Identify which cell holds the provided text, then report its [x, y] central coordinate. 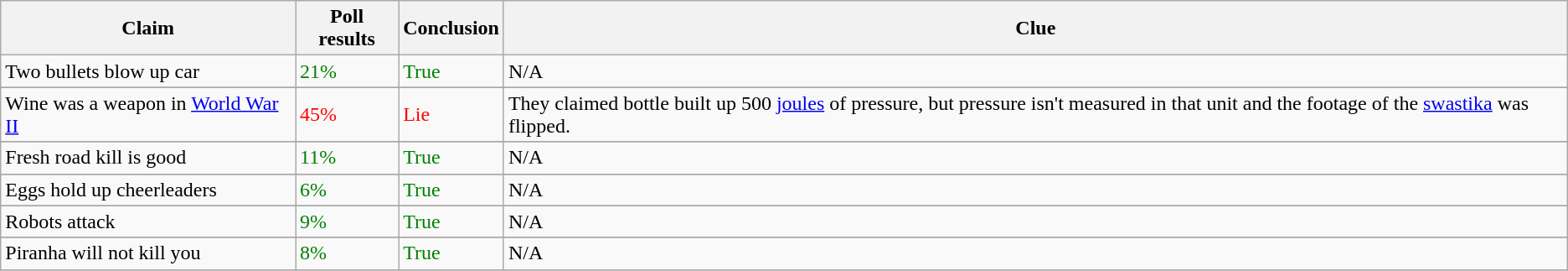
8% [347, 253]
9% [347, 221]
45% [347, 114]
Fresh road kill is good [148, 158]
Two bullets blow up car [148, 71]
Claim [148, 29]
Conclusion [451, 29]
Lie [451, 114]
6% [347, 190]
They claimed bottle built up 500 joules of pressure, but pressure isn't measured in that unit and the footage of the swastika was flipped. [1035, 114]
Wine was a weapon in World War II [148, 114]
Clue [1035, 29]
11% [347, 158]
Piranha will not kill you [148, 253]
Eggs hold up cheerleaders [148, 190]
Robots attack [148, 221]
Poll results [347, 29]
21% [347, 71]
